Provide the (x, y) coordinate of the cell's center where the given text is located.  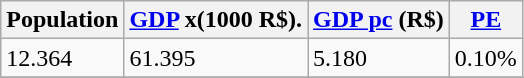
PE (486, 20)
GDP x(1000 R$). (216, 20)
5.180 (379, 58)
0.10% (486, 58)
GDP pc (R$) (379, 20)
Population (62, 20)
12.364 (62, 58)
61.395 (216, 58)
